Identify which cell holds the provided text, then report its (x, y) central coordinate. 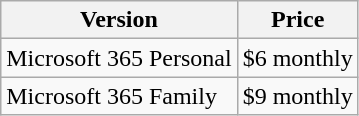
Version (119, 20)
Price (298, 20)
Microsoft 365 Personal (119, 58)
Microsoft 365 Family (119, 96)
$6 monthly (298, 58)
$9 monthly (298, 96)
